From the cell containing the given text, extract its center point as [X, Y] coordinate. 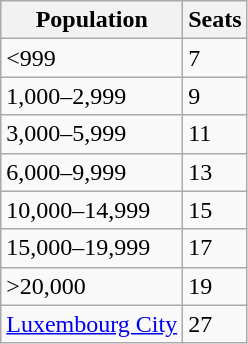
<999 [92, 58]
27 [215, 324]
>20,000 [92, 286]
3,000–5,999 [92, 134]
11 [215, 134]
9 [215, 96]
15 [215, 210]
Population [92, 20]
17 [215, 248]
15,000–19,999 [92, 248]
Seats [215, 20]
7 [215, 58]
10,000–14,999 [92, 210]
13 [215, 172]
Luxembourg City [92, 324]
19 [215, 286]
6,000–9,999 [92, 172]
1,000–2,999 [92, 96]
